Identify which cell holds the provided text, then report its (x, y) central coordinate. 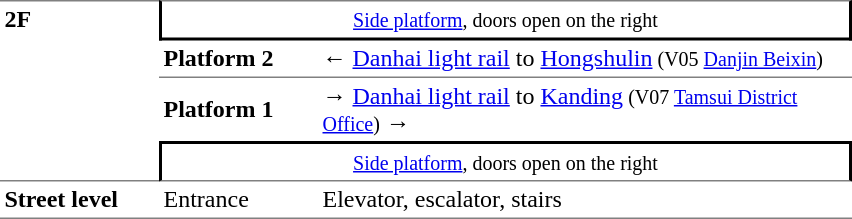
Platform 2 (238, 59)
← Danhai light rail to Hongshulin (V05 Danjin Beixin) (585, 59)
Platform 1 (238, 110)
→ Danhai light rail to Kanding (V07 Tamsui District Office) → (585, 110)
2F (80, 91)
